Extract the (x, y) coordinate from the center of the cell holding the provided text.  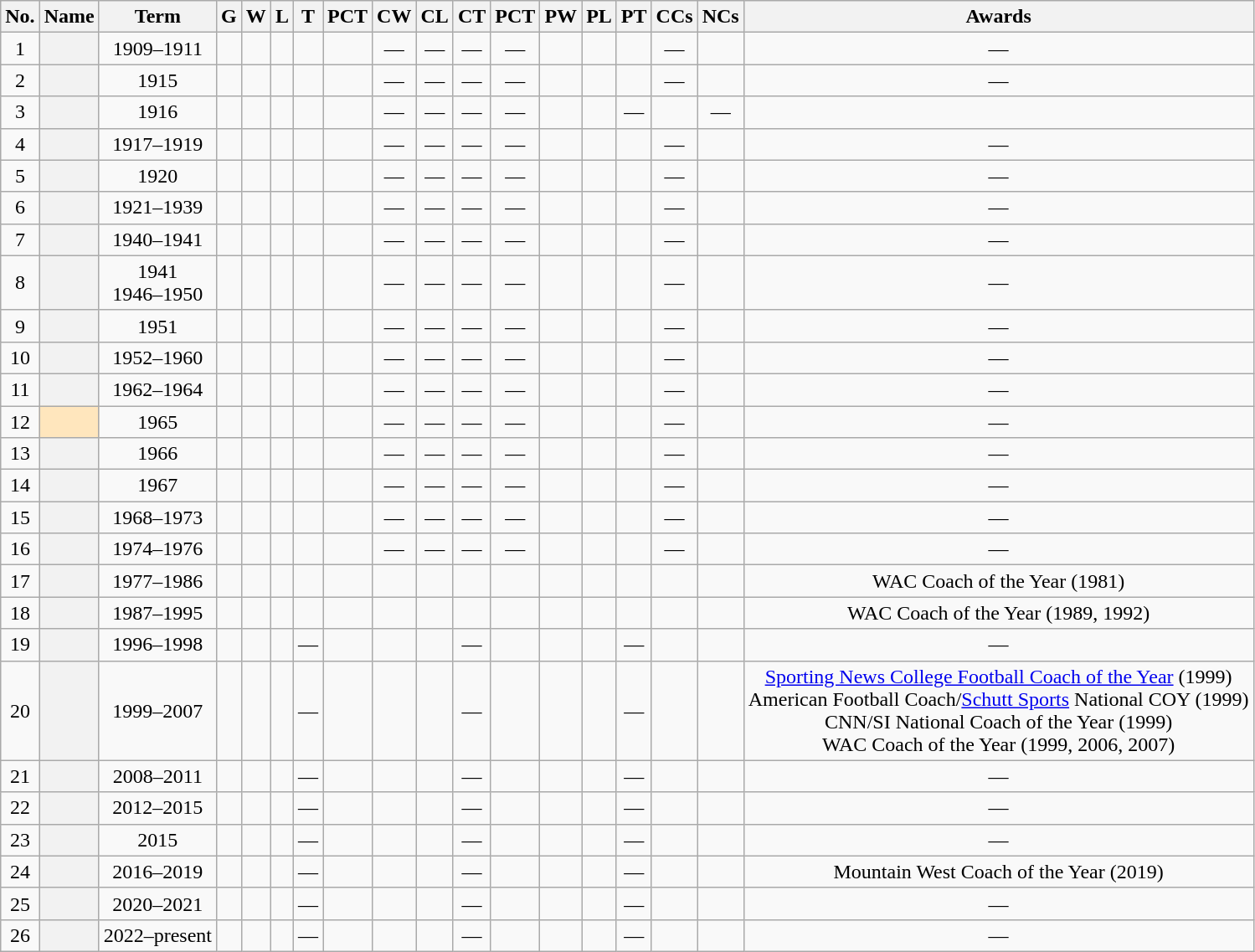
WAC Coach of the Year (1989, 1992) (998, 613)
1952–1960 (157, 358)
2020–2021 (157, 903)
G (229, 17)
L (281, 17)
Name (69, 17)
2016–2019 (157, 872)
CCs (675, 17)
1966 (157, 454)
1909–1911 (157, 49)
25 (20, 903)
26 (20, 935)
2 (20, 80)
23 (20, 840)
2022–present (157, 935)
19 (20, 645)
19411946–1950 (157, 283)
WAC Coach of the Year (1981) (998, 581)
1968–1973 (157, 517)
24 (20, 872)
Mountain West Coach of the Year (2019) (998, 872)
15 (20, 517)
1 (20, 49)
1951 (157, 326)
9 (20, 326)
10 (20, 358)
CW (394, 17)
20 (20, 710)
1974–1976 (157, 549)
1962–1964 (157, 389)
T (308, 17)
Awards (998, 17)
PL (599, 17)
18 (20, 613)
1915 (157, 80)
PT (634, 17)
12 (20, 421)
5 (20, 176)
14 (20, 486)
PW (561, 17)
1977–1986 (157, 581)
13 (20, 454)
6 (20, 208)
2012–2015 (157, 808)
21 (20, 776)
Term (157, 17)
1917–1919 (157, 144)
1999–2007 (157, 710)
W (256, 17)
1987–1995 (157, 613)
No. (20, 17)
CT (471, 17)
CL (435, 17)
1921–1939 (157, 208)
1965 (157, 421)
1940–1941 (157, 239)
16 (20, 549)
11 (20, 389)
4 (20, 144)
NCs (720, 17)
2015 (157, 840)
8 (20, 283)
1916 (157, 112)
1920 (157, 176)
1967 (157, 486)
7 (20, 239)
1996–1998 (157, 645)
17 (20, 581)
3 (20, 112)
22 (20, 808)
2008–2011 (157, 776)
